Output the (X, Y) coordinate of the center of the cell containing the given text.  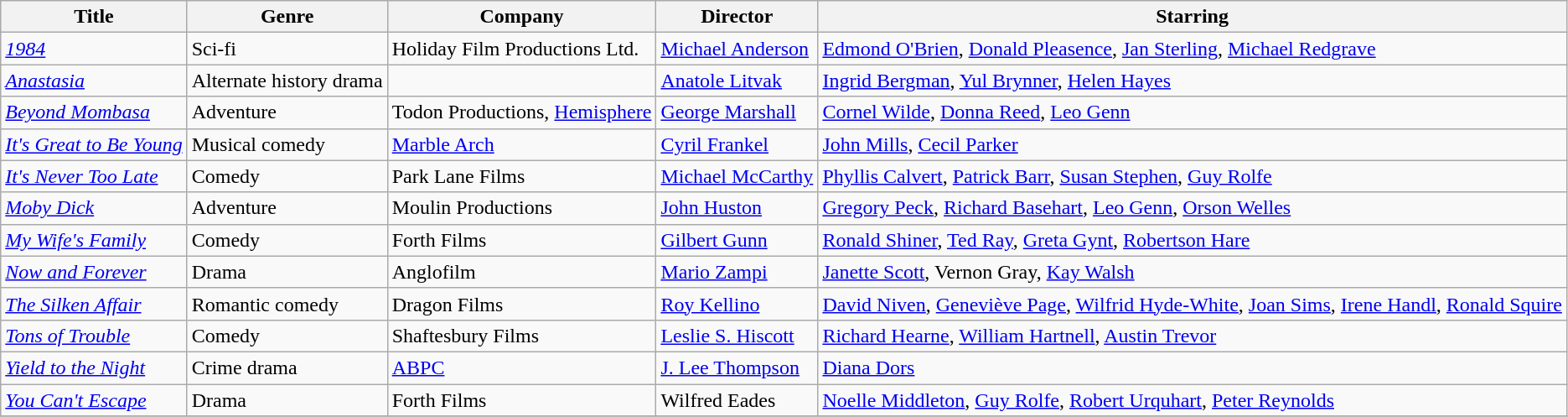
Beyond Mombasa (94, 112)
George Marshall (737, 112)
Edmond O'Brien, Donald Pleasence, Jan Sterling, Michael Redgrave (1192, 49)
Crime drama (287, 367)
Cornel Wilde, Donna Reed, Leo Genn (1192, 112)
Todon Productions, Hemisphere (521, 112)
Shaftesbury Films (521, 336)
Diana Dors (1192, 367)
Mario Zampi (737, 272)
It's Great to Be Young (94, 144)
Starring (1192, 17)
Tons of Trouble (94, 336)
Holiday Film Productions Ltd. (521, 49)
Phyllis Calvert, Patrick Barr, Susan Stephen, Guy Rolfe (1192, 176)
Title (94, 17)
Anatole Litvak (737, 81)
Yield to the Night (94, 367)
Dragon Films (521, 304)
Romantic comedy (287, 304)
You Can't Escape (94, 400)
My Wife's Family (94, 240)
Michael Anderson (737, 49)
Gregory Peck, Richard Basehart, Leo Genn, Orson Welles (1192, 208)
John Huston (737, 208)
Richard Hearne, William Hartnell, Austin Trevor (1192, 336)
John Mills, Cecil Parker (1192, 144)
Anglofilm (521, 272)
Wilfred Eades (737, 400)
Moulin Productions (521, 208)
J. Lee Thompson (737, 367)
Moby Dick (94, 208)
Ingrid Bergman, Yul Brynner, Helen Hayes (1192, 81)
Genre (287, 17)
Sci-fi (287, 49)
Company (521, 17)
Roy Kellino (737, 304)
Alternate history drama (287, 81)
Leslie S. Hiscott (737, 336)
Noelle Middleton, Guy Rolfe, Robert Urquhart, Peter Reynolds (1192, 400)
Ronald Shiner, Ted Ray, Greta Gynt, Robertson Hare (1192, 240)
Musical comedy (287, 144)
David Niven, Geneviève Page, Wilfrid Hyde-White, Joan Sims, Irene Handl, Ronald Squire (1192, 304)
The Silken Affair (94, 304)
Janette Scott, Vernon Gray, Kay Walsh (1192, 272)
Now and Forever (94, 272)
Director (737, 17)
Cyril Frankel (737, 144)
Marble Arch (521, 144)
ABPC (521, 367)
1984 (94, 49)
Gilbert Gunn (737, 240)
It's Never Too Late (94, 176)
Park Lane Films (521, 176)
Michael McCarthy (737, 176)
Anastasia (94, 81)
